Output the [X, Y] coordinate of the center of the cell containing the given text.  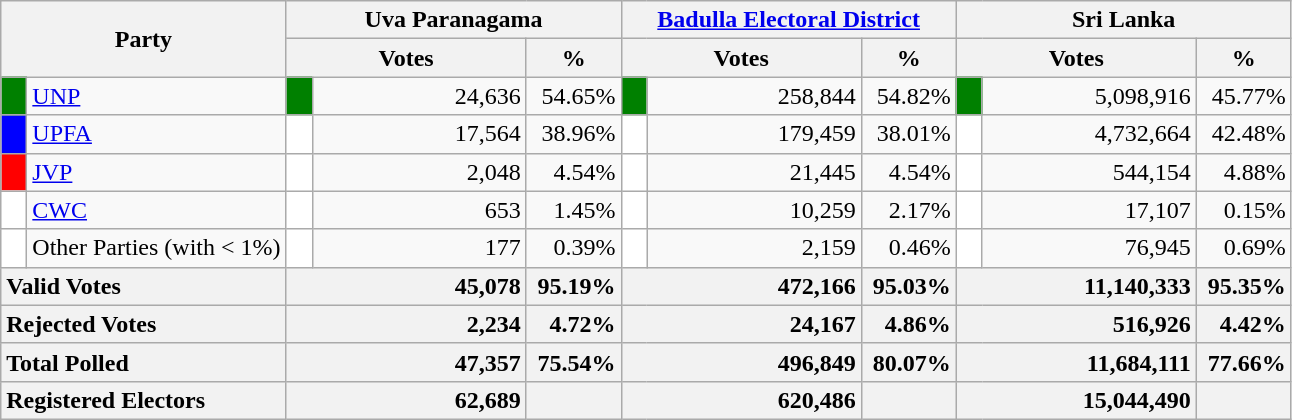
Registered Electors [144, 400]
0.69% [1244, 248]
Other Parties (with < 1%) [156, 248]
2,234 [406, 324]
Valid Votes [144, 286]
Sri Lanka [1124, 20]
54.82% [908, 96]
2,048 [419, 172]
95.19% [574, 286]
UNP [156, 96]
80.07% [908, 362]
95.03% [908, 286]
Rejected Votes [144, 324]
62,689 [406, 400]
17,107 [1089, 210]
2.17% [908, 210]
77.66% [1244, 362]
24,167 [741, 324]
0.46% [908, 248]
76,945 [1089, 248]
21,445 [754, 172]
45.77% [1244, 96]
95.35% [1244, 286]
Party [144, 39]
0.39% [574, 248]
17,564 [419, 134]
516,926 [1076, 324]
38.96% [574, 134]
1.45% [574, 210]
Badulla Electoral District [788, 20]
620,486 [741, 400]
38.01% [908, 134]
2,159 [754, 248]
11,684,111 [1076, 362]
4.86% [908, 324]
544,154 [1089, 172]
0.15% [1244, 210]
54.65% [574, 96]
4.42% [1244, 324]
177 [419, 248]
CWC [156, 210]
653 [419, 210]
45,078 [406, 286]
JVP [156, 172]
47,357 [406, 362]
4.72% [574, 324]
Uva Paranagama [454, 20]
Total Polled [144, 362]
10,259 [754, 210]
42.48% [1244, 134]
24,636 [419, 96]
4,732,664 [1089, 134]
15,044,490 [1076, 400]
258,844 [754, 96]
UPFA [156, 134]
4.88% [1244, 172]
179,459 [754, 134]
75.54% [574, 362]
472,166 [741, 286]
496,849 [741, 362]
5,098,916 [1089, 96]
11,140,333 [1076, 286]
